For the text-containing cell, return its midpoint in (X, Y) coordinate format. 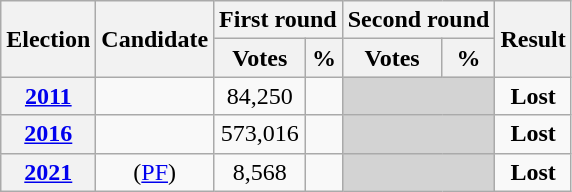
(PF) (155, 172)
84,250 (260, 96)
2016 (48, 134)
Result (533, 39)
2021 (48, 172)
First round (278, 20)
8,568 (260, 172)
573,016 (260, 134)
Candidate (155, 39)
2011 (48, 96)
Election (48, 39)
Second round (418, 20)
